For the text-containing cell, return its midpoint in (x, y) coordinate format. 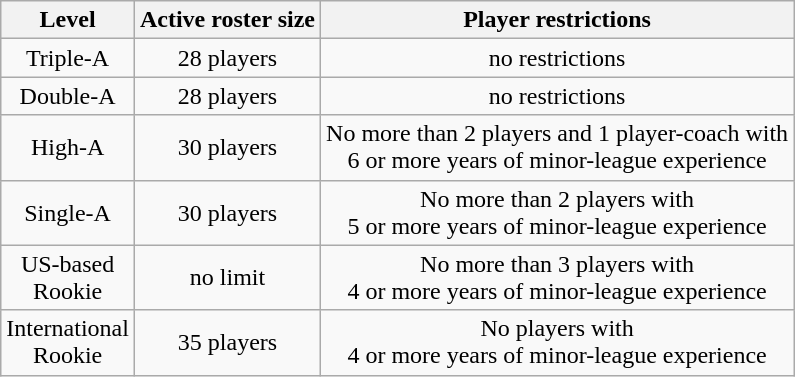
35 players (227, 342)
High-A (68, 148)
no limit (227, 278)
No more than 2 players with5 or more years of minor-league experience (558, 212)
Triple-A (68, 58)
Player restrictions (558, 20)
Active roster size (227, 20)
Double-A (68, 96)
Single-A (68, 212)
No more than 3 players with4 or more years of minor-league experience (558, 278)
No more than 2 players and 1 player-coach with6 or more years of minor-league experience (558, 148)
Level (68, 20)
InternationalRookie (68, 342)
No players with4 or more years of minor-league experience (558, 342)
US-basedRookie (68, 278)
